From the cell containing the given text, extract its center point as (X, Y) coordinate. 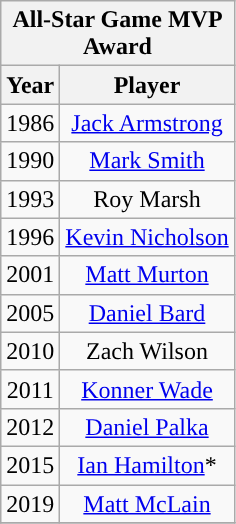
2019 (30, 503)
Kevin Nicholson (147, 237)
Player (147, 85)
1996 (30, 237)
Matt McLain (147, 503)
2012 (30, 427)
Daniel Bard (147, 313)
Year (30, 85)
Konner Wade (147, 389)
Daniel Palka (147, 427)
Ian Hamilton* (147, 465)
2011 (30, 389)
2015 (30, 465)
Mark Smith (147, 161)
1990 (30, 161)
2001 (30, 275)
Zach Wilson (147, 351)
Jack Armstrong (147, 123)
2010 (30, 351)
1986 (30, 123)
1993 (30, 199)
Roy Marsh (147, 199)
Matt Murton (147, 275)
2005 (30, 313)
All-Star Game MVP Award (118, 34)
